Identify which cell holds the provided text, then report its (X, Y) central coordinate. 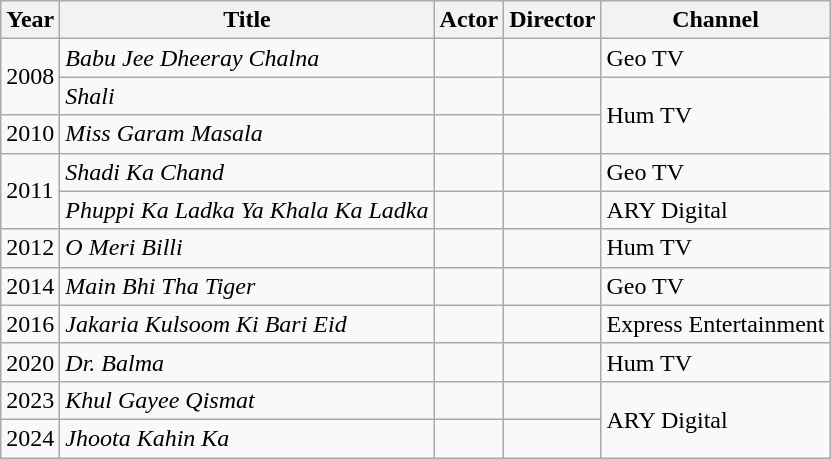
2008 (30, 77)
2024 (30, 438)
2014 (30, 286)
Khul Gayee Qismat (247, 400)
Express Entertainment (716, 324)
2011 (30, 191)
Actor (469, 20)
Jakaria Kulsoom Ki Bari Eid (247, 324)
Jhoota Kahin Ka (247, 438)
Channel (716, 20)
Shali (247, 96)
Miss Garam Masala (247, 134)
Shadi Ka Chand (247, 172)
Dr. Balma (247, 362)
2012 (30, 248)
Babu Jee Dheeray Chalna (247, 58)
2023 (30, 400)
Year (30, 20)
O Meri Billi (247, 248)
Main Bhi Tha Tiger (247, 286)
2010 (30, 134)
Director (552, 20)
2016 (30, 324)
Phuppi Ka Ladka Ya Khala Ka Ladka (247, 210)
Title (247, 20)
2020 (30, 362)
